Locate the cell with the specified text and output its [X, Y] center coordinate. 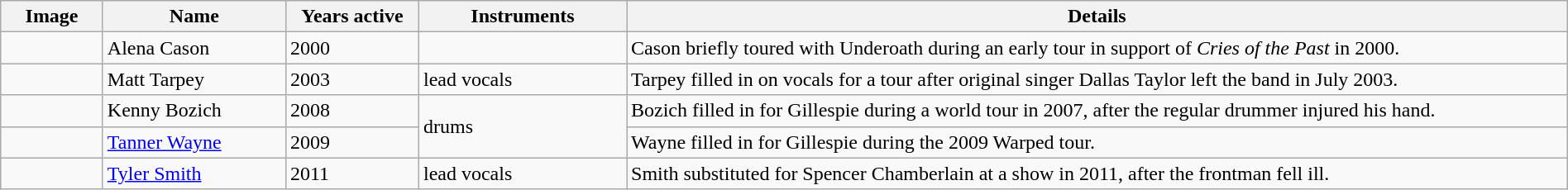
2008 [352, 111]
Tarpey filled in on vocals for a tour after original singer Dallas Taylor left the band in July 2003. [1097, 79]
Kenny Bozich [194, 111]
Bozich filled in for Gillespie during a world tour in 2007, after the regular drummer injured his hand. [1097, 111]
Details [1097, 17]
Alena Cason [194, 48]
2000 [352, 48]
drums [523, 126]
Instruments [523, 17]
2003 [352, 79]
2011 [352, 173]
Image [52, 17]
Years active [352, 17]
2009 [352, 142]
Matt Tarpey [194, 79]
Cason briefly toured with Underoath during an early tour in support of Cries of the Past in 2000. [1097, 48]
Wayne filled in for Gillespie during the 2009 Warped tour. [1097, 142]
Tyler Smith [194, 173]
Name [194, 17]
Tanner Wayne [194, 142]
Smith substituted for Spencer Chamberlain at a show in 2011, after the frontman fell ill. [1097, 173]
